For the text-containing cell, return its midpoint in [X, Y] coordinate format. 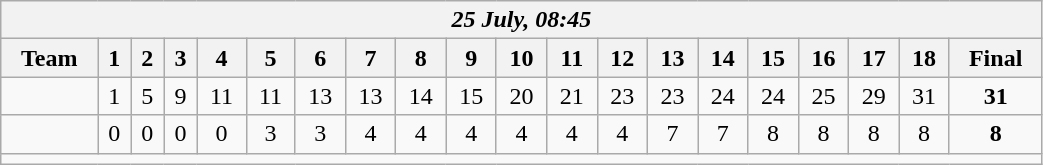
25 [823, 96]
25 July, 08:45 [522, 20]
18 [924, 58]
10 [521, 58]
2 [148, 58]
21 [572, 96]
Team [50, 58]
12 [622, 58]
29 [874, 96]
20 [521, 96]
Final [996, 58]
17 [874, 58]
16 [823, 58]
6 [320, 58]
